Determine the [X, Y] coordinate at the center of the cell enclosing the given text.  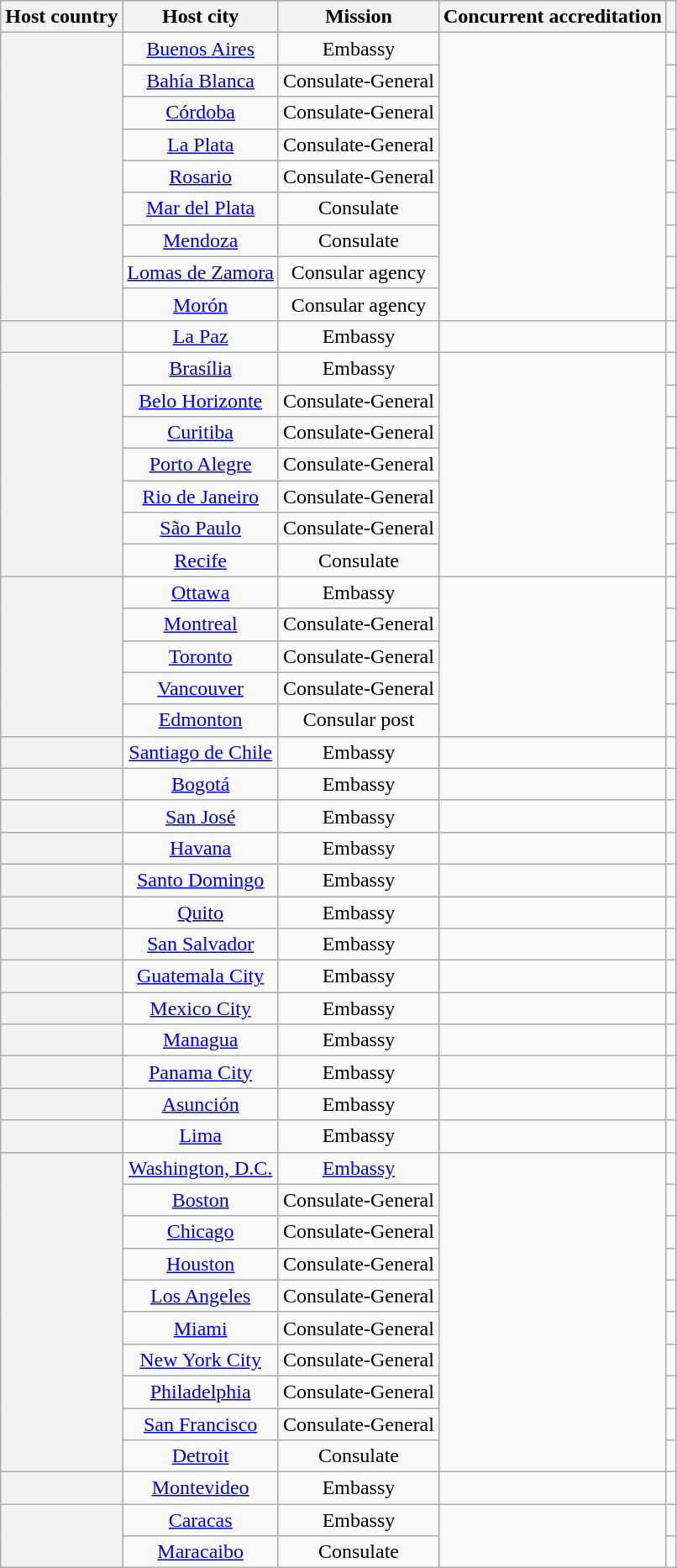
Belo Horizonte [201, 401]
La Plata [201, 145]
Lima [201, 1136]
Host city [201, 17]
Mendoza [201, 240]
Recife [201, 560]
Córdoba [201, 113]
Bahía Blanca [201, 81]
Los Angeles [201, 1296]
Vancouver [201, 688]
Ottawa [201, 592]
Miami [201, 1328]
Porto Alegre [201, 465]
Consular post [358, 720]
Caracas [201, 1520]
Edmonton [201, 720]
San Salvador [201, 944]
San Francisco [201, 1424]
Brasília [201, 368]
Buenos Aires [201, 49]
Panama City [201, 1072]
Philadelphia [201, 1392]
Mission [358, 17]
Managua [201, 1040]
Asunción [201, 1104]
Boston [201, 1200]
La Paz [201, 336]
Lomas de Zamora [201, 272]
Montevideo [201, 1488]
New York City [201, 1360]
Chicago [201, 1232]
São Paulo [201, 529]
Concurrent accreditation [553, 17]
Curitiba [201, 433]
Maracaibo [201, 1552]
Santo Domingo [201, 880]
Mexico City [201, 1008]
Toronto [201, 656]
San José [201, 816]
Rosario [201, 176]
Washington, D.C. [201, 1168]
Morón [201, 304]
Santiago de Chile [201, 752]
Bogotá [201, 784]
Quito [201, 912]
Detroit [201, 1456]
Host country [62, 17]
Rio de Janeiro [201, 497]
Mar del Plata [201, 208]
Guatemala City [201, 976]
Montreal [201, 624]
Havana [201, 848]
Houston [201, 1264]
